Identify which cell holds the provided text, then report its (x, y) central coordinate. 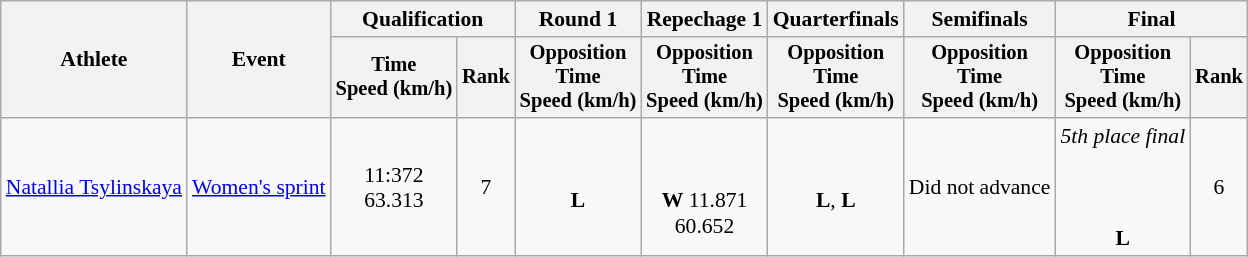
Qualification (423, 19)
Round 1 (578, 19)
L, L (836, 187)
5th place finalL (1122, 187)
11:37263.313 (394, 187)
Athlete (94, 60)
Did not advance (980, 187)
L (578, 187)
6 (1219, 187)
Event (259, 60)
Quarterfinals (836, 19)
Natallia Tsylinskaya (94, 187)
W 11.87160.652 (704, 187)
Final (1151, 19)
Repechage 1 (704, 19)
Semifinals (980, 19)
7 (486, 187)
Women's sprint (259, 187)
TimeSpeed (km/h) (394, 78)
